Extract the [x, y] coordinate from the center of the cell holding the provided text.  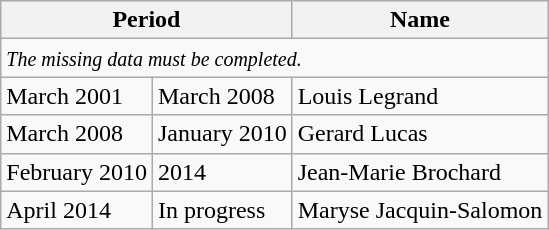
In progress [222, 210]
January 2010 [222, 134]
The missing data must be completed. [274, 58]
Louis Legrand [420, 96]
2014 [222, 172]
Maryse Jacquin-Salomon [420, 210]
February 2010 [77, 172]
April 2014 [77, 210]
March 2001 [77, 96]
Name [420, 20]
Gerard Lucas [420, 134]
Period [146, 20]
Jean-Marie Brochard [420, 172]
